Capture the cell that displays the provided text and extract its [x, y] central coordinate. 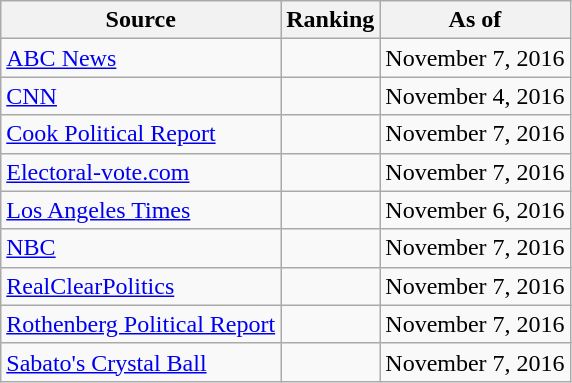
As of [475, 20]
ABC News [141, 58]
Ranking [330, 20]
November 6, 2016 [475, 210]
CNN [141, 96]
Los Angeles Times [141, 210]
November 4, 2016 [475, 96]
Rothenberg Political Report [141, 324]
Sabato's Crystal Ball [141, 362]
Cook Political Report [141, 134]
Electoral-vote.com [141, 172]
NBC [141, 248]
RealClearPolitics [141, 286]
Source [141, 20]
